Search for the cell housing the specified text and yield its [X, Y] center coordinate. 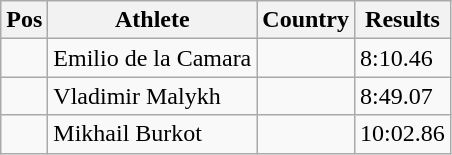
Country [306, 20]
Results [403, 20]
8:49.07 [403, 96]
8:10.46 [403, 58]
Mikhail Burkot [152, 134]
Vladimir Malykh [152, 96]
Pos [24, 20]
10:02.86 [403, 134]
Emilio de la Camara [152, 58]
Athlete [152, 20]
